Identify which cell holds the provided text, then report its [X, Y] central coordinate. 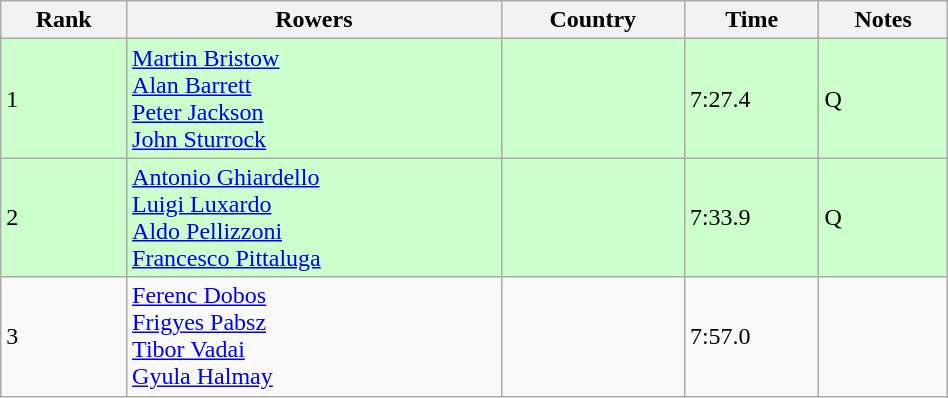
Antonio GhiardelloLuigi LuxardoAldo PellizzoniFrancesco Pittaluga [314, 218]
Country [592, 20]
Martin BristowAlan BarrettPeter JacksonJohn Sturrock [314, 98]
Rowers [314, 20]
3 [64, 336]
1 [64, 98]
Rank [64, 20]
Ferenc DobosFrigyes PabszTibor VadaiGyula Halmay [314, 336]
Notes [883, 20]
7:33.9 [752, 218]
7:27.4 [752, 98]
2 [64, 218]
Time [752, 20]
7:57.0 [752, 336]
